Locate the cell with the specified text and output its (X, Y) center coordinate. 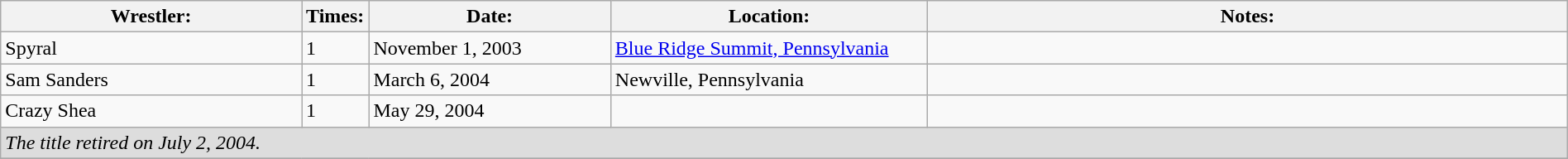
Newville, Pennsylvania (769, 79)
Date: (490, 17)
Sam Sanders (151, 79)
November 1, 2003 (490, 48)
Wrestler: (151, 17)
Crazy Shea (151, 111)
May 29, 2004 (490, 111)
Location: (769, 17)
Notes: (1248, 17)
March 6, 2004 (490, 79)
Spyral (151, 48)
Blue Ridge Summit, Pennsylvania (769, 48)
The title retired on July 2, 2004. (784, 142)
Times: (336, 17)
